Find where the given text appears and provide that cell's center as [x, y] coordinate. 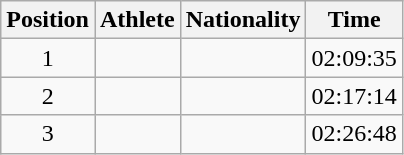
Nationality [243, 20]
1 [48, 58]
02:17:14 [354, 96]
3 [48, 134]
Athlete [137, 20]
2 [48, 96]
02:09:35 [354, 58]
02:26:48 [354, 134]
Position [48, 20]
Time [354, 20]
